Return [X, Y] of the center of cell containing provided text 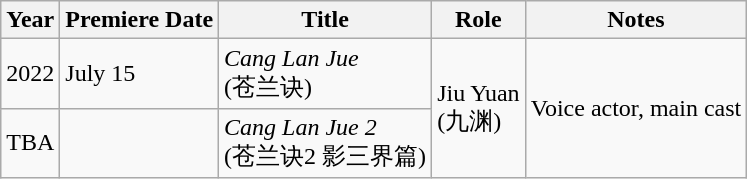
Cang Lan Jue(苍兰诀) [326, 74]
Role [479, 20]
Jiu Yuan(九渊) [479, 108]
Notes [636, 20]
2022 [30, 74]
TBA [30, 143]
Year [30, 20]
Title [326, 20]
July 15 [140, 74]
Cang Lan Jue 2(苍兰诀2 影三界篇) [326, 143]
Premiere Date [140, 20]
Voice actor, main cast [636, 108]
